Output the [x, y] coordinate of the center of the cell containing the given text.  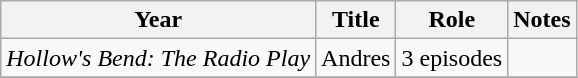
Year [158, 20]
Andres [356, 58]
Notes [542, 20]
Role [452, 20]
Title [356, 20]
Hollow's Bend: The Radio Play [158, 58]
3 episodes [452, 58]
